Provide the (x, y) coordinate of the cell's center where the given text is located.  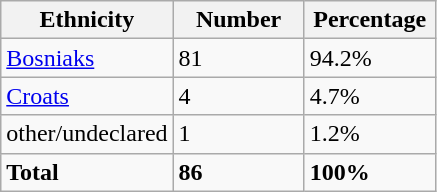
100% (370, 172)
Total (87, 172)
Bosniaks (87, 58)
4.7% (370, 96)
1.2% (370, 134)
81 (238, 58)
1 (238, 134)
86 (238, 172)
Ethnicity (87, 20)
Croats (87, 96)
Number (238, 20)
4 (238, 96)
94.2% (370, 58)
other/undeclared (87, 134)
Percentage (370, 20)
